Pinpoint the cell where the given text exists, returning its [X, Y] midpoint coordinate. 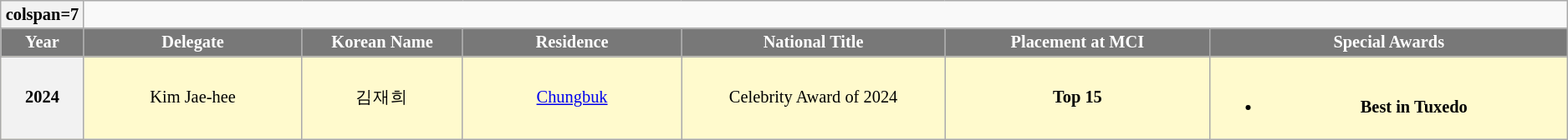
Year [42, 42]
colspan=7 [42, 14]
Top 15 [1077, 97]
2024 [42, 97]
Placement at MCI [1077, 42]
National Title [813, 42]
Kim Jae-hee [192, 97]
Residence [572, 42]
Korean Name [382, 42]
Celebrity Award of 2024 [813, 97]
Delegate [192, 42]
Chungbuk [572, 97]
Best in Tuxedo [1389, 97]
김재희 [382, 97]
Special Awards [1389, 42]
